Locate the cell with the specified text and output its [X, Y] center coordinate. 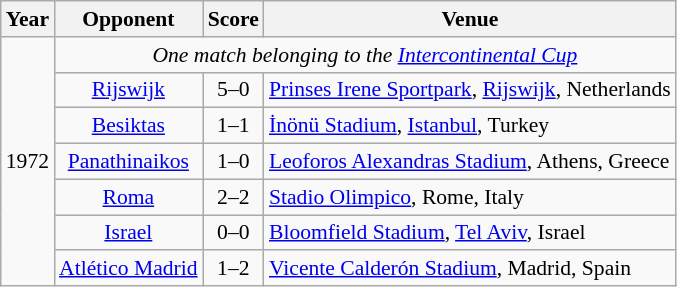
Bloomfield Stadium, Tel Aviv, Israel [470, 233]
Leoforos Alexandras Stadium, Athens, Greece [470, 162]
Besiktas [128, 126]
Stadio Olimpico, Rome, Italy [470, 197]
1–2 [234, 269]
Rijswijk [128, 90]
Israel [128, 233]
1972 [28, 162]
Venue [470, 19]
Vicente Calderón Stadium, Madrid, Spain [470, 269]
Atlético Madrid [128, 269]
Roma [128, 197]
5–0 [234, 90]
Score [234, 19]
İnönü Stadium, Istanbul, Turkey [470, 126]
2–2 [234, 197]
Opponent [128, 19]
One match belonging to the Intercontinental Cup [365, 55]
0–0 [234, 233]
Panathinaikos [128, 162]
1–1 [234, 126]
Prinses Irene Sportpark, Rijswijk, Netherlands [470, 90]
1–0 [234, 162]
Year [28, 19]
